Extract the [x, y] coordinate from the center of the cell holding the provided text.  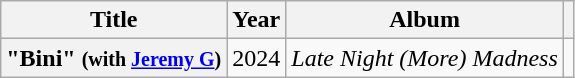
2024 [256, 58]
Late Night (More) Madness [424, 58]
Title [114, 20]
Album [424, 20]
"Bini" (with Jeremy G) [114, 58]
Year [256, 20]
